Locate the cell with the specified text and output its [X, Y] center coordinate. 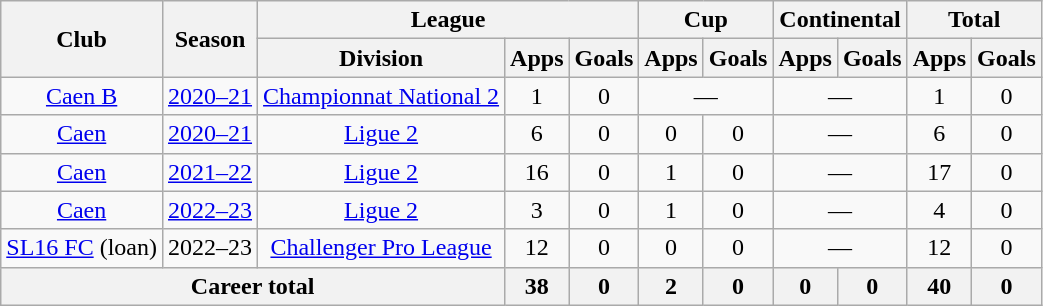
3 [537, 210]
League [448, 20]
2 [671, 286]
Division [382, 58]
Championnat National 2 [382, 96]
38 [537, 286]
Continental [840, 20]
40 [939, 286]
Career total [253, 286]
Challenger Pro League [382, 248]
17 [939, 172]
4 [939, 210]
Cup [706, 20]
Total [974, 20]
SL16 FC (loan) [82, 248]
16 [537, 172]
Club [82, 39]
Caen B [82, 96]
2021–22 [210, 172]
Season [210, 39]
